Pinpoint the cell where the given text exists, returning its [x, y] midpoint coordinate. 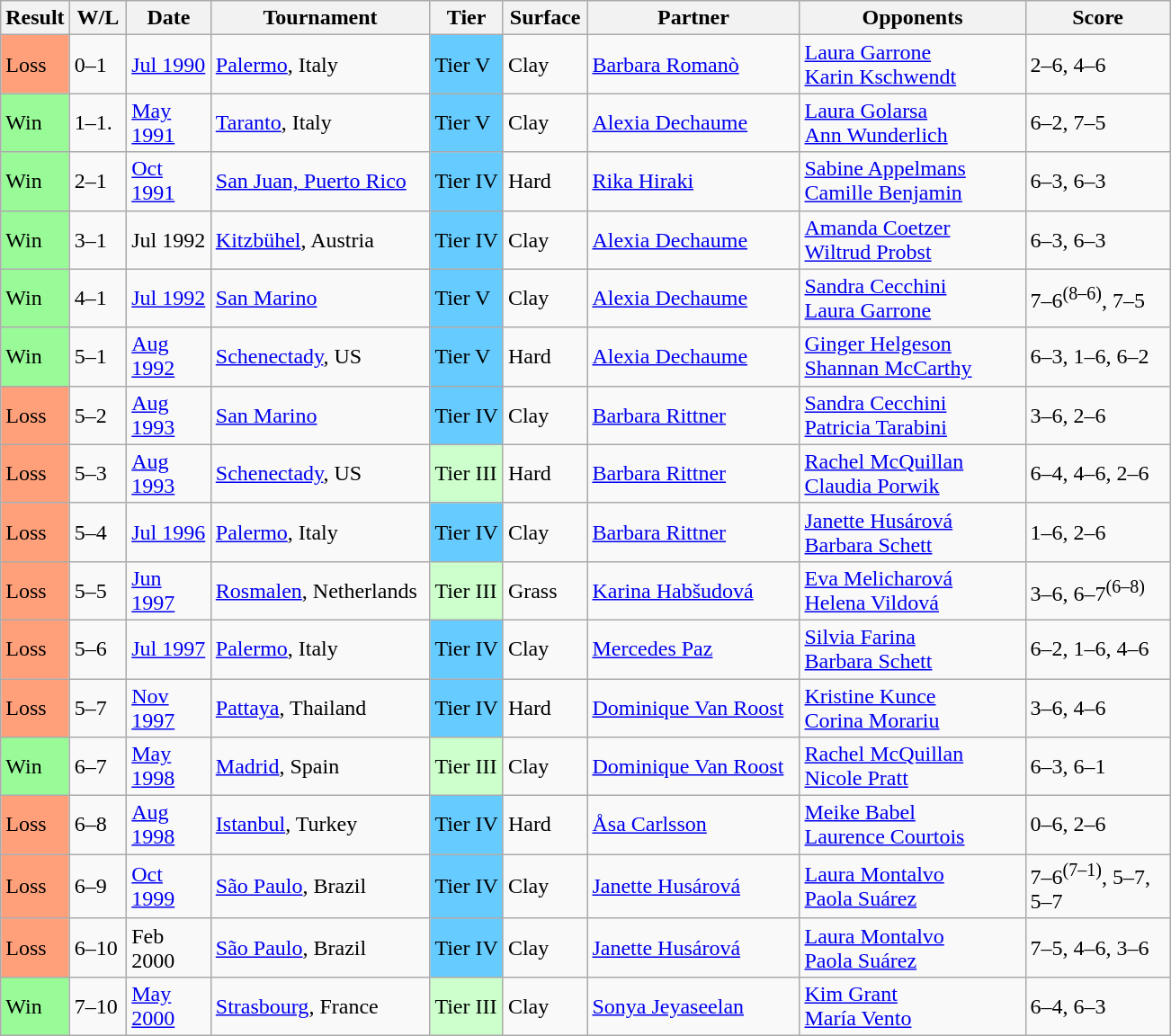
3–6, 6–7(6–8) [1097, 590]
0–1 [98, 65]
Mercedes Paz [693, 649]
5–4 [98, 532]
6–9 [98, 887]
Ginger Helgeson Shannan McCarthy [912, 356]
Sabine Appelmans Camille Benjamin [912, 182]
6–4, 6–3 [1097, 1005]
May 1991 [169, 122]
Barbara Romanò [693, 65]
5–7 [98, 707]
6–2, 7–5 [1097, 122]
Strasbourg, France [320, 1005]
Jul 1997 [169, 649]
Rachel McQuillan Nicole Pratt [912, 766]
Kim Grant María Vento [912, 1005]
Sonya Jeyaseelan [693, 1005]
Rika Hiraki [693, 182]
5–6 [98, 649]
6–8 [98, 826]
Pattaya, Thailand [320, 707]
6–2, 1–6, 4–6 [1097, 649]
3–6, 2–6 [1097, 415]
Meike Babel Laurence Courtois [912, 826]
4–1 [98, 299]
0–6, 2–6 [1097, 826]
Oct 1999 [169, 887]
Laura Golarsa Ann Wunderlich [912, 122]
2–1 [98, 182]
Taranto, Italy [320, 122]
3–1 [98, 239]
Surface [545, 18]
Jun 1997 [169, 590]
Kitzbühel, Austria [320, 239]
May 2000 [169, 1005]
Feb 2000 [169, 948]
Score [1097, 18]
7–6(7–1), 5–7, 5–7 [1097, 887]
7–6(8–6), 7–5 [1097, 299]
Karina Habšudová [693, 590]
1–1. [98, 122]
Jul 1996 [169, 532]
Rosmalen, Netherlands [320, 590]
Aug 1992 [169, 356]
6–4, 4–6, 2–6 [1097, 473]
Sandra Cecchini Laura Garrone [912, 299]
Rachel McQuillan Claudia Porwik [912, 473]
Sandra Cecchini Patricia Tarabini [912, 415]
W/L [98, 18]
Result [35, 18]
Tournament [320, 18]
Opponents [912, 18]
Silvia Farina Barbara Schett [912, 649]
1–6, 2–6 [1097, 532]
Date [169, 18]
5–5 [98, 590]
Janette Husárová Barbara Schett [912, 532]
Tier [467, 18]
6–3, 6–1 [1097, 766]
6–3, 1–6, 6–2 [1097, 356]
5–1 [98, 356]
San Juan, Puerto Rico [320, 182]
6–10 [98, 948]
7–10 [98, 1005]
6–7 [98, 766]
Aug 1998 [169, 826]
Eva Melicharová Helena Vildová [912, 590]
Laura Garrone Karin Kschwendt [912, 65]
Partner [693, 18]
May 1998 [169, 766]
Amanda Coetzer Wiltrud Probst [912, 239]
Kristine Kunce Corina Morariu [912, 707]
Jul 1990 [169, 65]
Grass [545, 590]
5–2 [98, 415]
Madrid, Spain [320, 766]
Åsa Carlsson [693, 826]
3–6, 4–6 [1097, 707]
5–3 [98, 473]
Oct 1991 [169, 182]
7–5, 4–6, 3–6 [1097, 948]
Istanbul, Turkey [320, 826]
2–6, 4–6 [1097, 65]
Nov 1997 [169, 707]
